Detect which cell encompasses the target text, then output its (X, Y) center coordinate. 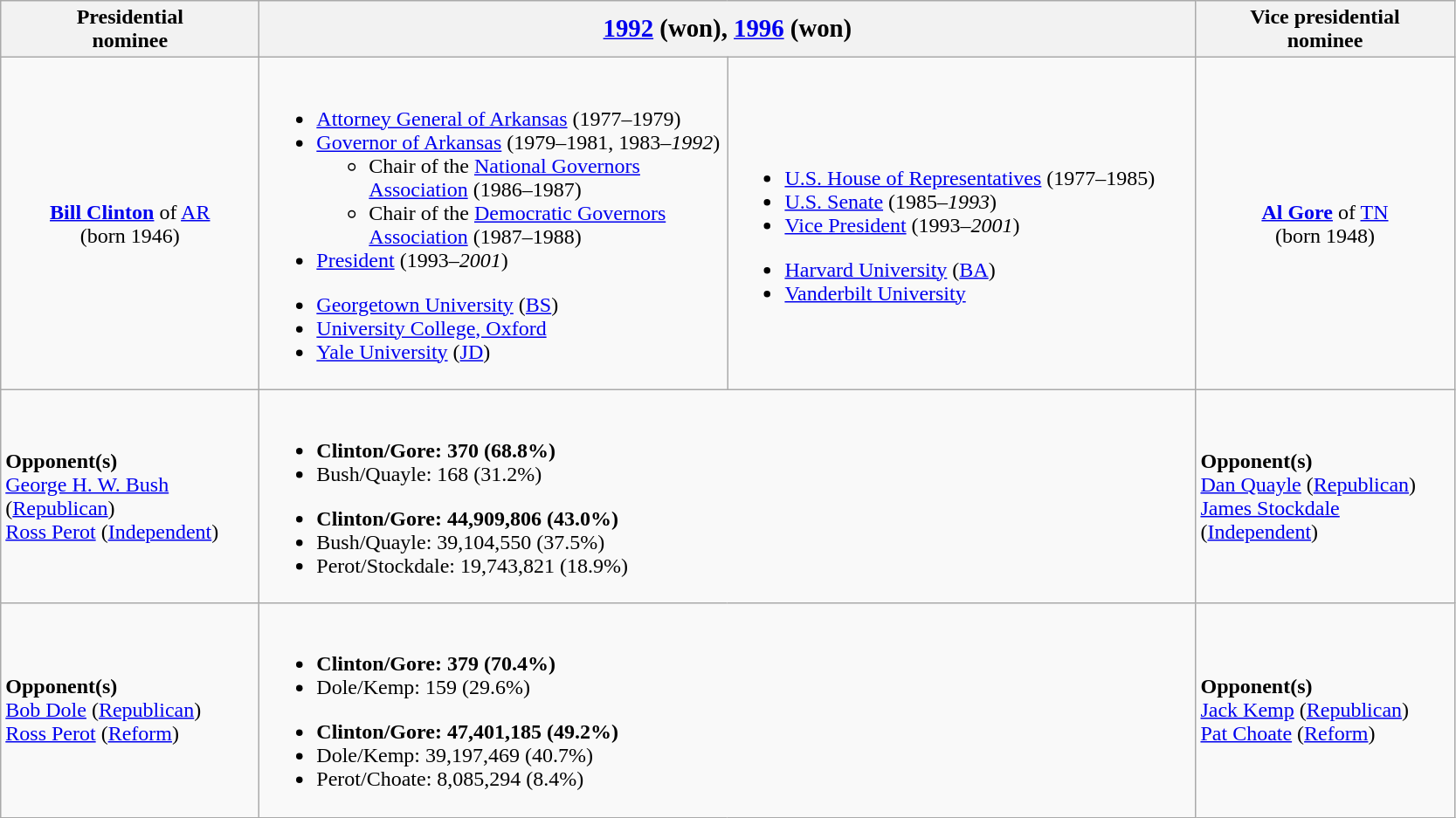
Vice presidentialnominee (1325, 30)
Opponent(s)Bob Dole (Republican)Ross Perot (Reform) (130, 711)
Opponent(s)Dan Quayle (Republican)James Stockdale (Independent) (1325, 496)
Opponent(s)Jack Kemp (Republican)Pat Choate (Reform) (1325, 711)
U.S. House of Representatives (1977–1985)U.S. Senate (1985–1993)Vice President (1993–2001)Harvard University (BA)Vanderbilt University (962, 223)
Bill Clinton of AR(born 1946) (130, 223)
Al Gore of TN(born 1948) (1325, 223)
Clinton/Gore: 379 (70.4%)Dole/Kemp: 159 (29.6%)Clinton/Gore: 47,401,185 (49.2%)Dole/Kemp: 39,197,469 (40.7%)Perot/Choate: 8,085,294 (8.4%) (728, 711)
Clinton/Gore: 370 (68.8%)Bush/Quayle: 168 (31.2%)Clinton/Gore: 44,909,806 (43.0%)Bush/Quayle: 39,104,550 (37.5%)Perot/Stockdale: 19,743,821 (18.9%) (728, 496)
1992 (won), 1996 (won) (728, 30)
Opponent(s)George H. W. Bush (Republican)Ross Perot (Independent) (130, 496)
Presidentialnominee (130, 30)
